Identify which cell holds the provided text, then report its [x, y] central coordinate. 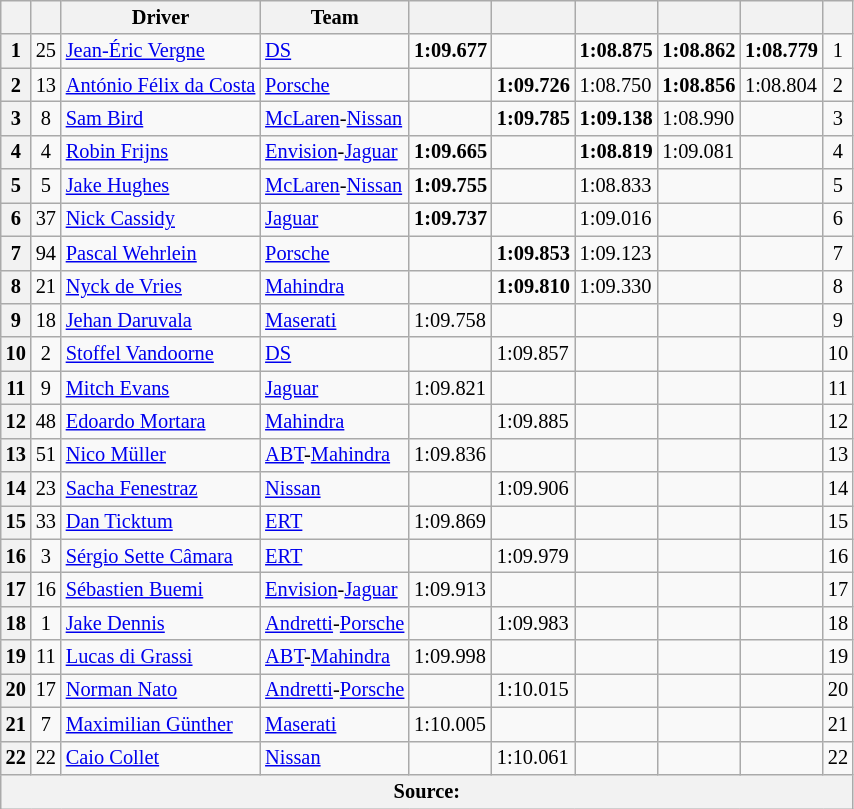
1:09.853 [534, 253]
48 [46, 421]
Jake Hughes [160, 186]
Nick Cassidy [160, 219]
1:08.779 [782, 51]
Nyck de Vries [160, 287]
António Félix da Costa [160, 85]
33 [46, 522]
Sam Bird [160, 118]
Stoffel Vandoorne [160, 354]
Caio Collet [160, 758]
1:09.138 [616, 118]
94 [46, 253]
1:09.885 [534, 421]
51 [46, 455]
1:09.979 [534, 556]
1:09.821 [450, 388]
1:08.833 [616, 186]
1:10.015 [534, 690]
Edoardo Mortara [160, 421]
1:09.016 [616, 219]
1:09.810 [534, 287]
Driver [160, 17]
1:09.755 [450, 186]
1:10.005 [450, 724]
Nico Müller [160, 455]
1:08.990 [698, 118]
Sébastien Buemi [160, 589]
1:08.804 [782, 85]
Robin Frijns [160, 152]
1:09.081 [698, 152]
1:09.913 [450, 589]
1:09.330 [616, 287]
1:09.983 [534, 623]
1:09.758 [450, 320]
1:08.862 [698, 51]
1:09.836 [450, 455]
1:08.856 [698, 85]
Team [334, 17]
1:09.737 [450, 219]
Jake Dennis [160, 623]
Source: [427, 791]
Jehan Daruvala [160, 320]
1:09.869 [450, 522]
Pascal Wehrlein [160, 253]
Mitch Evans [160, 388]
1:09.123 [616, 253]
Dan Ticktum [160, 522]
25 [46, 51]
1:09.998 [450, 657]
Norman Nato [160, 690]
1:08.819 [616, 152]
23 [46, 489]
Jean-Éric Vergne [160, 51]
1:09.677 [450, 51]
37 [46, 219]
1:08.875 [616, 51]
1:09.726 [534, 85]
1:09.785 [534, 118]
Sacha Fenestraz [160, 489]
Lucas di Grassi [160, 657]
1:09.857 [534, 354]
Maximilian Günther [160, 724]
1:10.061 [534, 758]
1:08.750 [616, 85]
Sérgio Sette Câmara [160, 556]
1:09.665 [450, 152]
1:09.906 [534, 489]
